For the text-containing cell, return its midpoint in [X, Y] coordinate format. 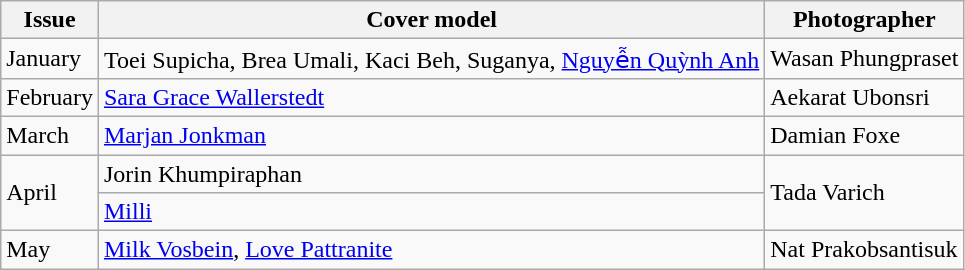
January [50, 59]
Aekarat Ubonsri [864, 97]
Milli [431, 212]
February [50, 97]
Cover model [431, 20]
Damian Foxe [864, 135]
Photographer [864, 20]
Nat Prakobsantisuk [864, 250]
Wasan Phungpraset [864, 59]
Tada Varich [864, 192]
March [50, 135]
Issue [50, 20]
Marjan Jonkman [431, 135]
Milk Vosbein, Love Pattranite [431, 250]
Toei Supicha, Brea Umali, Kaci Beh, Suganya, Nguyễn Quỳnh Anh [431, 59]
May [50, 250]
Sara Grace Wallerstedt [431, 97]
April [50, 192]
Jorin Khumpiraphan [431, 173]
